Identify which cell holds the provided text, then report its [x, y] central coordinate. 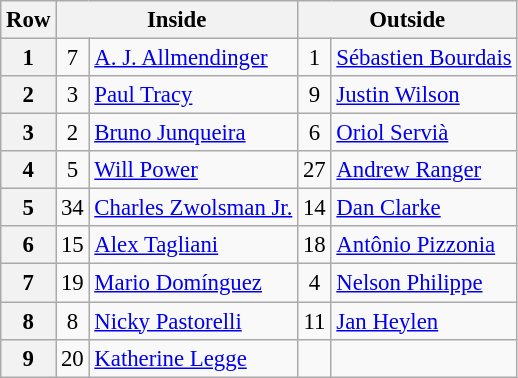
Row [28, 20]
Nelson Philippe [424, 283]
Outside [408, 20]
27 [314, 170]
Charles Zwolsman Jr. [194, 208]
Will Power [194, 170]
Bruno Junqueira [194, 133]
19 [72, 283]
Inside [177, 20]
Sébastien Bourdais [424, 58]
Andrew Ranger [424, 170]
Jan Heylen [424, 321]
18 [314, 245]
Alex Tagliani [194, 245]
Oriol Servià [424, 133]
Mario Domínguez [194, 283]
11 [314, 321]
Justin Wilson [424, 95]
20 [72, 358]
15 [72, 245]
Antônio Pizzonia [424, 245]
14 [314, 208]
Dan Clarke [424, 208]
Katherine Legge [194, 358]
Paul Tracy [194, 95]
Nicky Pastorelli [194, 321]
34 [72, 208]
A. J. Allmendinger [194, 58]
